Pinpoint the cell where the given text exists, returning its (X, Y) midpoint coordinate. 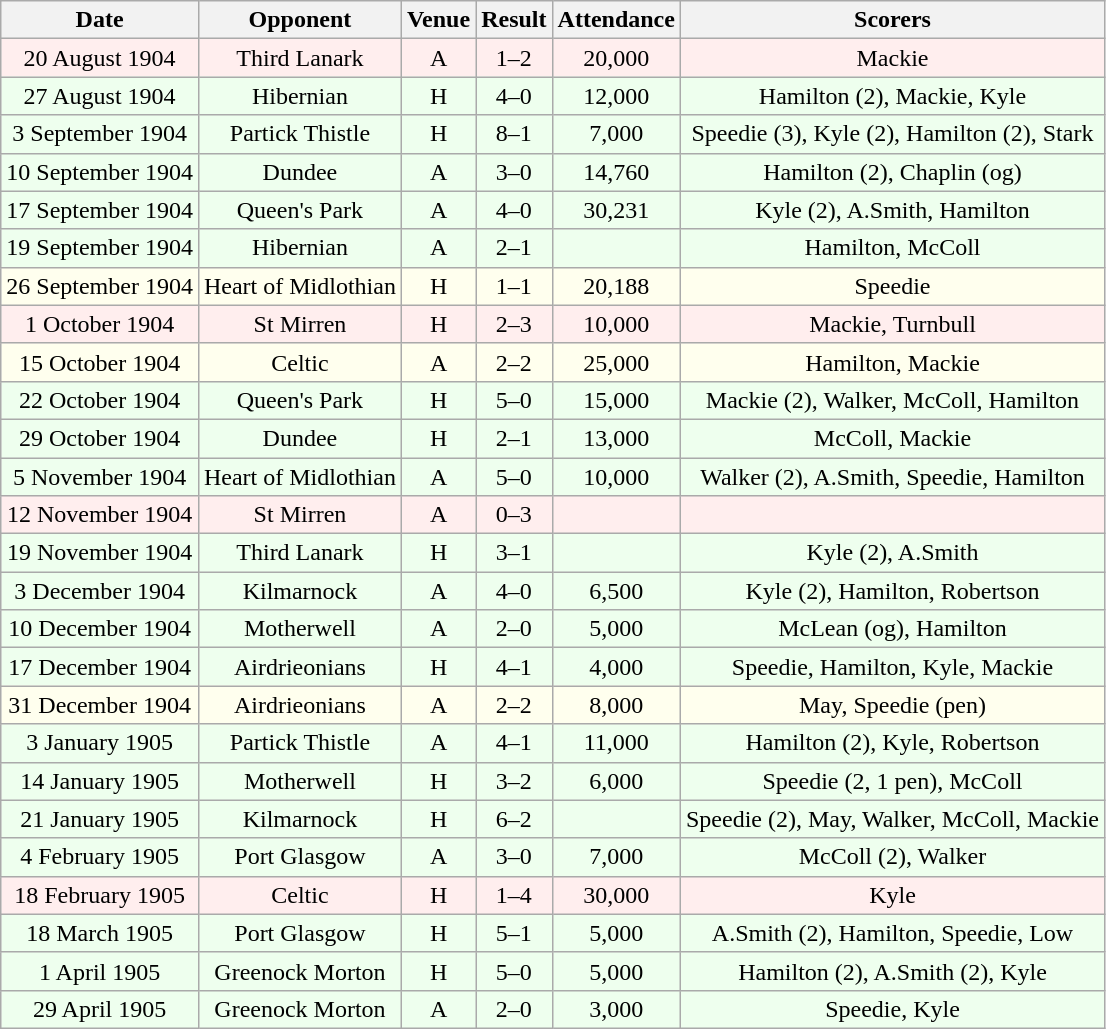
Hamilton (2), A.Smith (2), Kyle (892, 971)
30,231 (616, 210)
3 December 1904 (100, 591)
4 February 1905 (100, 857)
29 October 1904 (100, 438)
10 September 1904 (100, 172)
15 October 1904 (100, 362)
1–4 (514, 895)
1 October 1904 (100, 324)
1–2 (514, 58)
Date (100, 20)
27 August 1904 (100, 96)
McColl (2), Walker (892, 857)
Speedie (2), May, Walker, McColl, Mackie (892, 819)
22 October 1904 (100, 400)
Walker (2), A.Smith, Speedie, Hamilton (892, 477)
4,000 (616, 667)
Hamilton, McColl (892, 248)
5–1 (514, 933)
14 January 1905 (100, 781)
15,000 (616, 400)
Mackie (2), Walker, McColl, Hamilton (892, 400)
A.Smith (2), Hamilton, Speedie, Low (892, 933)
Attendance (616, 20)
Opponent (300, 20)
Hamilton (2), Kyle, Robertson (892, 743)
19 November 1904 (100, 553)
Hamilton (2), Mackie, Kyle (892, 96)
Speedie, Kyle (892, 1009)
1 April 1905 (100, 971)
17 December 1904 (100, 667)
Kyle (2), A.Smith (892, 553)
Kyle (892, 895)
20 August 1904 (100, 58)
Hamilton (2), Chaplin (og) (892, 172)
20,000 (616, 58)
21 January 1905 (100, 819)
Result (514, 20)
10 December 1904 (100, 629)
2–3 (514, 324)
1–1 (514, 286)
11,000 (616, 743)
Venue (438, 20)
Kyle (2), Hamilton, Robertson (892, 591)
19 September 1904 (100, 248)
McColl, Mackie (892, 438)
31 December 1904 (100, 705)
Mackie (892, 58)
17 September 1904 (100, 210)
29 April 1905 (100, 1009)
Scorers (892, 20)
3 January 1905 (100, 743)
Hamilton, Mackie (892, 362)
Speedie (3), Kyle (2), Hamilton (2), Stark (892, 134)
13,000 (616, 438)
Speedie (2, 1 pen), McColl (892, 781)
0–3 (514, 515)
3,000 (616, 1009)
6,500 (616, 591)
18 March 1905 (100, 933)
Speedie, Hamilton, Kyle, Mackie (892, 667)
Speedie (892, 286)
3–2 (514, 781)
6–2 (514, 819)
6,000 (616, 781)
14,760 (616, 172)
12,000 (616, 96)
McLean (og), Hamilton (892, 629)
May, Speedie (pen) (892, 705)
5 November 1904 (100, 477)
12 November 1904 (100, 515)
3–1 (514, 553)
8–1 (514, 134)
8,000 (616, 705)
Mackie, Turnbull (892, 324)
30,000 (616, 895)
25,000 (616, 362)
20,188 (616, 286)
3 September 1904 (100, 134)
26 September 1904 (100, 286)
18 February 1905 (100, 895)
Kyle (2), A.Smith, Hamilton (892, 210)
